Return the [x, y] coordinate for the center point of the cell that contains the specified text.  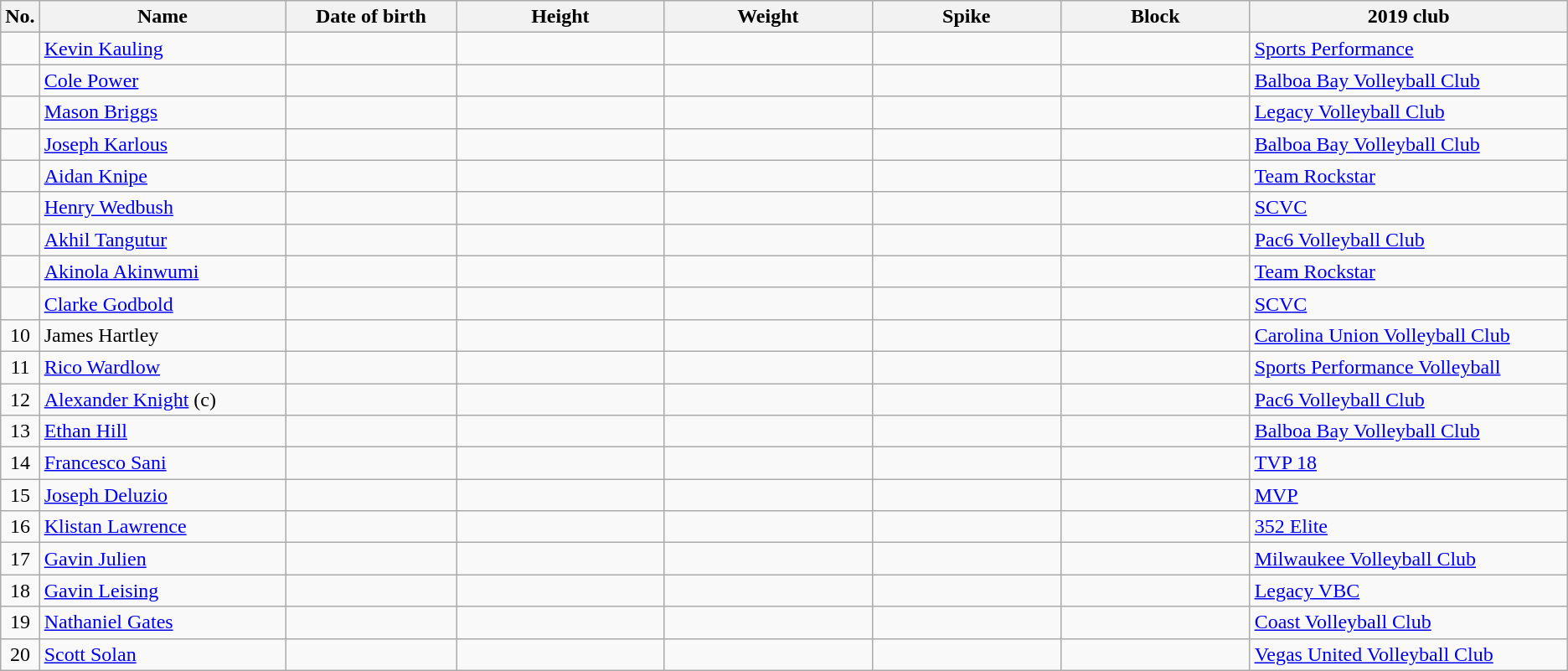
Akinola Akinwumi [162, 271]
Height [560, 17]
Date of birth [371, 17]
Cole Power [162, 80]
Francesco Sani [162, 463]
Kevin Kauling [162, 49]
352 Elite [1409, 527]
Henry Wedbush [162, 208]
Name [162, 17]
Alexander Knight (c) [162, 400]
13 [20, 431]
Klistan Lawrence [162, 527]
No. [20, 17]
Weight [768, 17]
Block [1155, 17]
Sports Performance Volleyball [1409, 367]
Gavin Leising [162, 591]
TVP 18 [1409, 463]
11 [20, 367]
16 [20, 527]
19 [20, 622]
Nathaniel Gates [162, 622]
Milwaukee Volleyball Club [1409, 559]
Gavin Julien [162, 559]
Coast Volleyball Club [1409, 622]
Ethan Hill [162, 431]
Vegas United Volleyball Club [1409, 654]
Carolina Union Volleyball Club [1409, 335]
Legacy VBC [1409, 591]
Scott Solan [162, 654]
MVP [1409, 495]
Aidan Knipe [162, 176]
Mason Briggs [162, 112]
James Hartley [162, 335]
18 [20, 591]
Joseph Karlous [162, 144]
12 [20, 400]
Spike [967, 17]
14 [20, 463]
15 [20, 495]
17 [20, 559]
Akhil Tangutur [162, 240]
Joseph Deluzio [162, 495]
10 [20, 335]
Legacy Volleyball Club [1409, 112]
2019 club [1409, 17]
Sports Performance [1409, 49]
20 [20, 654]
Rico Wardlow [162, 367]
Clarke Godbold [162, 303]
